Capture the cell that displays the provided text and extract its (X, Y) central coordinate. 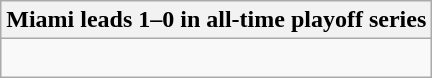
Miami leads 1–0 in all-time playoff series (216, 20)
